Capture the cell that displays the provided text and extract its [X, Y] central coordinate. 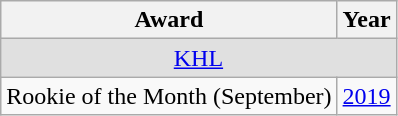
Year [366, 20]
Award [169, 20]
KHL [198, 58]
Rookie of the Month (September) [169, 96]
2019 [366, 96]
